Detect which cell encompasses the target text, then output its (x, y) center coordinate. 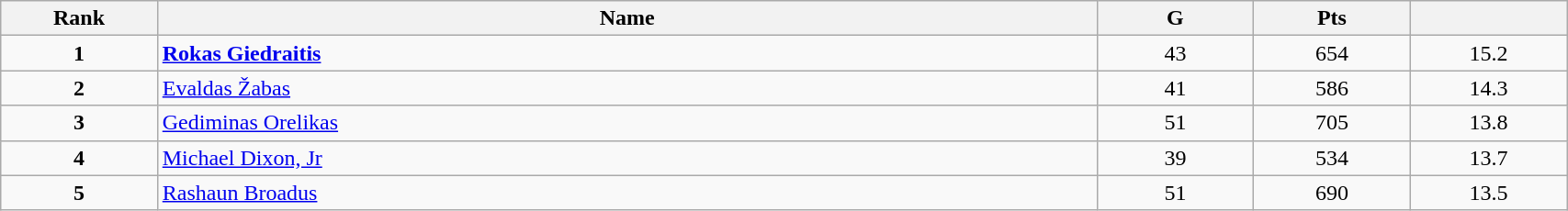
13.5 (1488, 193)
Evaldas Žabas (626, 88)
13.8 (1488, 123)
2 (79, 88)
534 (1332, 158)
Rokas Giedraitis (626, 53)
1 (79, 53)
14.3 (1488, 88)
41 (1175, 88)
Rank (79, 18)
5 (79, 193)
Michael Dixon, Jr (626, 158)
Gediminas Orelikas (626, 123)
690 (1332, 193)
39 (1175, 158)
G (1175, 18)
586 (1332, 88)
43 (1175, 53)
Rashaun Broadus (626, 193)
705 (1332, 123)
13.7 (1488, 158)
15.2 (1488, 53)
4 (79, 158)
Name (626, 18)
3 (79, 123)
Pts (1332, 18)
654 (1332, 53)
